Extract the (X, Y) coordinate from the center of the cell holding the provided text.  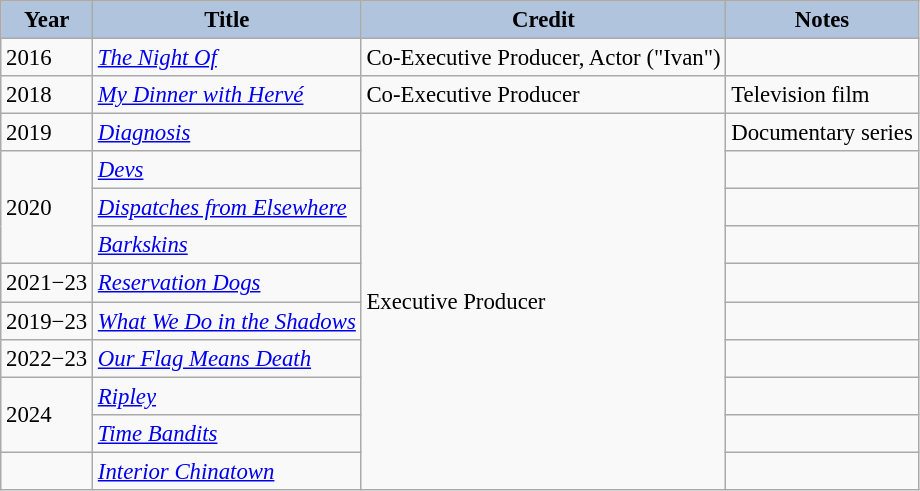
Diagnosis (228, 133)
Reservation Dogs (228, 283)
Notes (822, 20)
Title (228, 20)
2020 (47, 208)
Devs (228, 170)
Co-Executive Producer (544, 95)
Co-Executive Producer, Actor ("Ivan") (544, 58)
Television film (822, 95)
Executive Producer (544, 302)
2022−23 (47, 358)
2018 (47, 95)
2019 (47, 133)
2024 (47, 414)
The Night Of (228, 58)
Interior Chinatown (228, 471)
2021−23 (47, 283)
What We Do in the Shadows (228, 321)
Documentary series (822, 133)
Our Flag Means Death (228, 358)
2016 (47, 58)
2019−23 (47, 321)
Dispatches from Elsewhere (228, 208)
Time Bandits (228, 433)
Ripley (228, 396)
Barkskins (228, 245)
Year (47, 20)
Credit (544, 20)
My Dinner with Hervé (228, 95)
